Find where the given text appears and provide that cell's center as [x, y] coordinate. 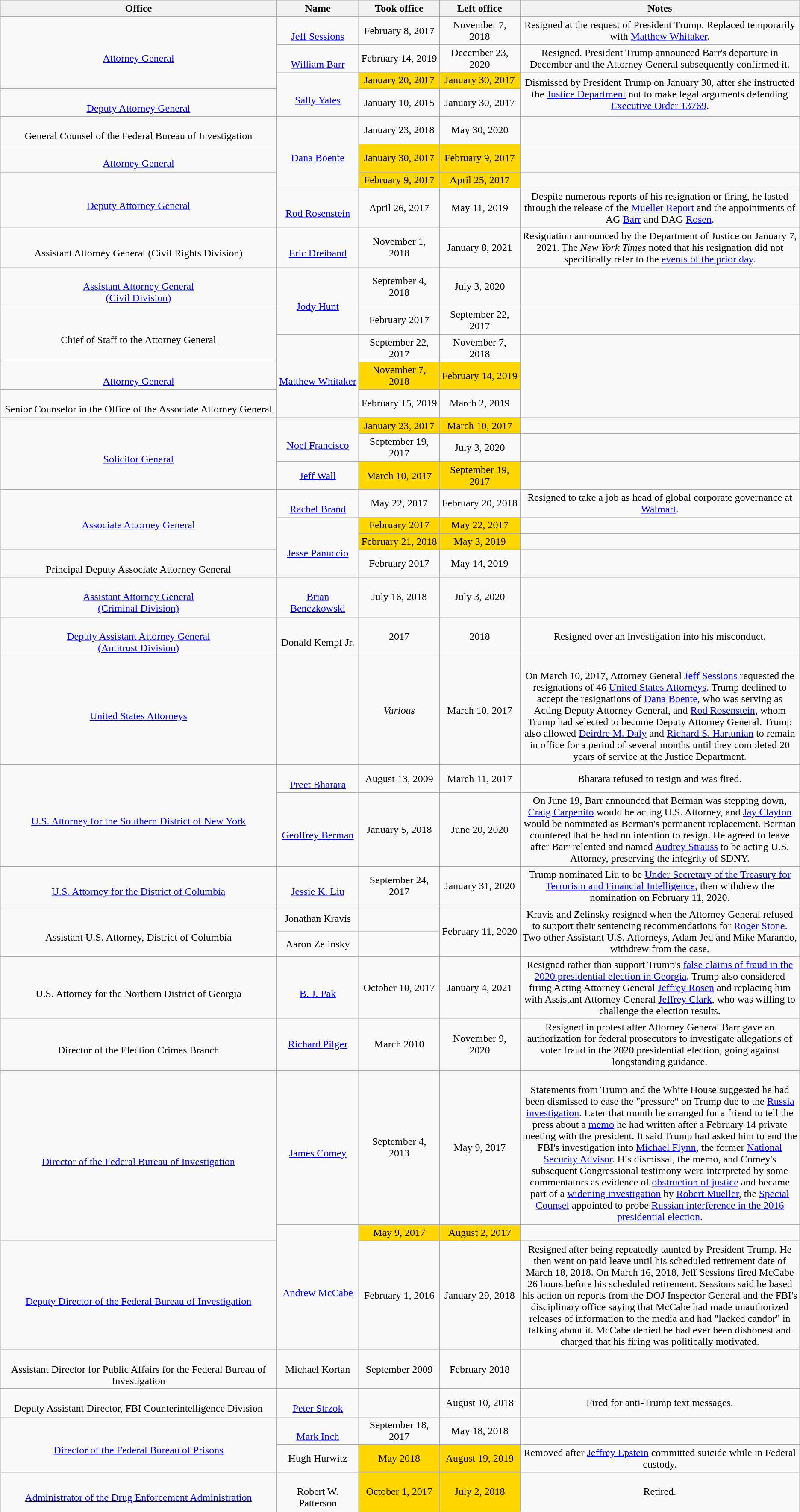
Assistant Director for Public Affairs for the Federal Bureau of Investigation [138, 1369]
Notes [660, 9]
April 26, 2017 [399, 208]
Jonathan Kravis [318, 919]
James Comey [318, 1147]
Resigned at the request of President Trump. Replaced temporarily with Matthew Whitaker. [660, 31]
May 11, 2019 [479, 208]
Noel Francisco [318, 439]
Sally Yates [318, 94]
September 2009 [399, 1369]
Director of the Federal Bureau of Investigation [138, 1156]
April 25, 2017 [479, 180]
August 19, 2019 [479, 1458]
July 2, 2018 [479, 1492]
William Barr [318, 58]
September 18, 2017 [399, 1431]
February 2018 [479, 1369]
Senior Counselor in the Office of the Associate Attorney General [138, 403]
United States Attorneys [138, 710]
January 8, 2021 [479, 247]
Solicitor General [138, 453]
Dana Boente [318, 152]
Took office [399, 9]
Jody Hunt [318, 300]
Chief of Staff to the Attorney General [138, 334]
Matthew Whitaker [318, 376]
2017 [399, 636]
September 4, 2018 [399, 286]
Deputy Assistant Director, FBI Counterintelligence Division [138, 1403]
General Counsel of the Federal Bureau of Investigation [138, 130]
August 2, 2017 [479, 1233]
January 31, 2020 [479, 886]
Geoffrey Berman [318, 829]
February 8, 2017 [399, 31]
Principal Deputy Associate Attorney General [138, 563]
Assistant Attorney General (Civil Rights Division) [138, 247]
Jeff Wall [318, 475]
Peter Strzok [318, 1403]
Jeff Sessions [318, 31]
Michael Kortan [318, 1369]
Removed after Jeffrey Epstein committed suicide while in Federal custody. [660, 1458]
November 9, 2020 [479, 1044]
June 20, 2020 [479, 829]
Resigned over an investigation into his misconduct. [660, 636]
Name [318, 9]
May 18, 2018 [479, 1431]
Associate Attorney General [138, 520]
March 11, 2017 [479, 779]
Mark Inch [318, 1431]
Aaron Zelinsky [318, 944]
U.S. Attorney for the District of Columbia [138, 886]
September 4, 2013 [399, 1147]
Rachel Brand [318, 503]
U.S. Attorney for the Northern District of Georgia [138, 988]
January 5, 2018 [399, 829]
U.S. Attorney for the Southern District of New York [138, 815]
December 23, 2020 [479, 58]
Hugh Hurwitz [318, 1458]
Bharara refused to resign and was fired. [660, 779]
January 10, 2015 [399, 103]
January 23, 2018 [399, 130]
February 11, 2020 [479, 932]
Various [399, 710]
Donald Kempf Jr. [318, 636]
Preet Bharara [318, 779]
Richard Pilger [318, 1044]
February 15, 2019 [399, 403]
August 13, 2009 [399, 779]
Director of the Federal Bureau of Prisons [138, 1444]
July 16, 2018 [399, 597]
Assistant Attorney General(Civil Division) [138, 286]
May 2018 [399, 1458]
May 3, 2019 [479, 541]
January 29, 2018 [479, 1295]
Assistant U.S. Attorney, District of Columbia [138, 932]
October 1, 2017 [399, 1492]
January 4, 2021 [479, 988]
October 10, 2017 [399, 988]
February 21, 2018 [399, 541]
Resigned. President Trump announced Barr's departure in December and the Attorney General subsequently confirmed it. [660, 58]
Robert W. Patterson [318, 1492]
January 20, 2017 [399, 80]
May 30, 2020 [479, 130]
Resigned to take a job as head of global corporate governance at Walmart. [660, 503]
Director of the Election Crimes Branch [138, 1044]
March 2010 [399, 1044]
Andrew McCabe [318, 1287]
Administrator of the Drug Enforcement Administration [138, 1492]
Jesse Panuccio [318, 547]
February 1, 2016 [399, 1295]
August 10, 2018 [479, 1403]
Assistant Attorney General(Criminal Division) [138, 597]
September 24, 2017 [399, 886]
March 2, 2019 [479, 403]
May 14, 2019 [479, 563]
Dismissed by President Trump on January 30, after she instructed the Justice Department not to make legal arguments defending Executive Order 13769. [660, 94]
B. J. Pak [318, 988]
Deputy Assistant Attorney General(Antitrust Division) [138, 636]
Deputy Director of the Federal Bureau of Investigation [138, 1295]
January 23, 2017 [399, 426]
November 1, 2018 [399, 247]
February 20, 2018 [479, 503]
Office [138, 9]
Eric Dreiband [318, 247]
Brian Benczkowski [318, 597]
Left office [479, 9]
2018 [479, 636]
Rod Rosenstein [318, 208]
Fired for anti-Trump text messages. [660, 1403]
Retired. [660, 1492]
Jessie K. Liu [318, 886]
